Output the [x, y] coordinate of the center of the cell containing the given text.  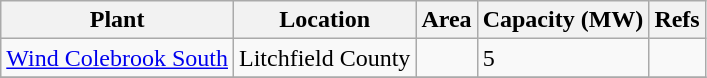
5 [563, 58]
Refs [677, 20]
Litchfield County [325, 58]
Capacity (MW) [563, 20]
Area [446, 20]
Plant [118, 20]
Wind Colebrook South [118, 58]
Location [325, 20]
